Search for the cell housing the specified text and yield its [x, y] center coordinate. 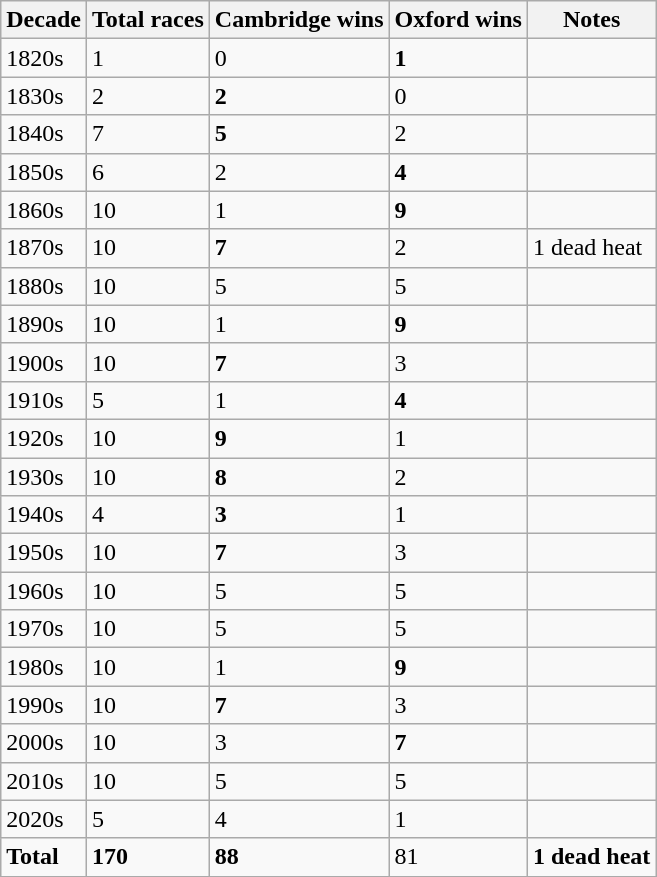
1870s [44, 248]
1880s [44, 286]
Cambridge wins [299, 20]
1910s [44, 400]
2010s [44, 781]
170 [148, 857]
1890s [44, 324]
1940s [44, 515]
1830s [44, 96]
8 [299, 477]
Total [44, 857]
1820s [44, 58]
Decade [44, 20]
1950s [44, 553]
1980s [44, 667]
1920s [44, 438]
Notes [591, 20]
2000s [44, 743]
1970s [44, 629]
Total races [148, 20]
1900s [44, 362]
1960s [44, 591]
Oxford wins [458, 20]
1860s [44, 210]
1850s [44, 172]
2020s [44, 819]
81 [458, 857]
88 [299, 857]
1990s [44, 705]
1840s [44, 134]
1930s [44, 477]
6 [148, 172]
